Search for the cell housing the specified text and yield its [x, y] center coordinate. 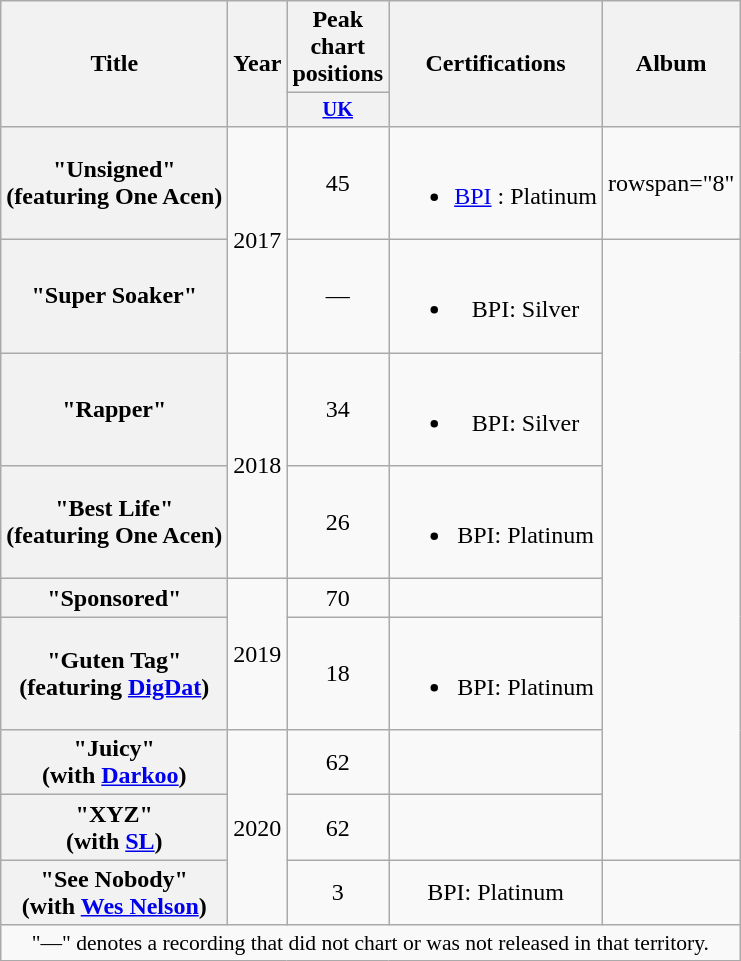
34 [338, 410]
UK [338, 110]
Album [671, 64]
Year [258, 64]
BPI : Platinum [496, 182]
"Best Life"(featuring One Acen) [114, 522]
45 [338, 182]
2017 [258, 239]
"—" denotes a recording that did not chart or was not released in that territory. [370, 943]
2018 [258, 466]
"Juicy"(with Darkoo) [114, 762]
Peak chart positions [338, 47]
3 [338, 892]
18 [338, 674]
"Rapper" [114, 410]
"See Nobody"(with Wes Nelson) [114, 892]
Title [114, 64]
2019 [258, 654]
rowspan="8" [671, 182]
26 [338, 522]
"XYZ"(with SL) [114, 828]
Certifications [496, 64]
"Super Soaker" [114, 296]
"Guten Tag"(featuring DigDat) [114, 674]
"Sponsored" [114, 598]
2020 [258, 828]
70 [338, 598]
"Unsigned"(featuring One Acen) [114, 182]
— [338, 296]
